Capture the cell that displays the provided text and extract its (X, Y) central coordinate. 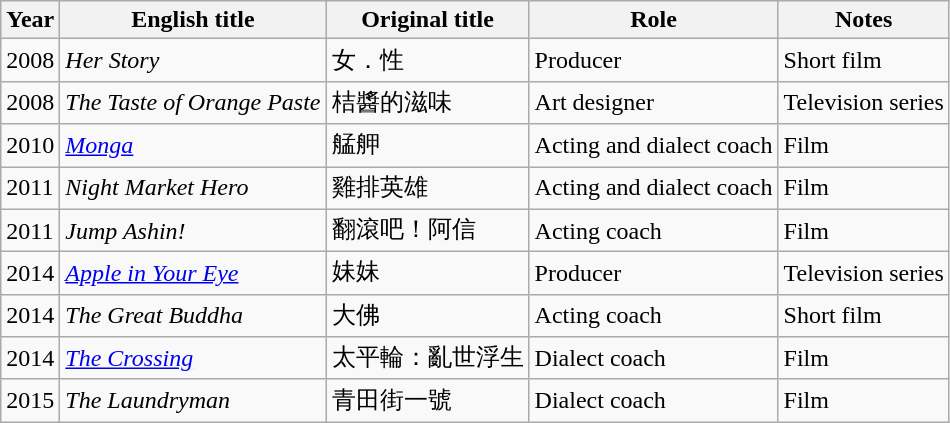
妹妹 (428, 274)
English title (193, 20)
Notes (864, 20)
Her Story (193, 60)
艋舺 (428, 146)
翻滾吧！阿信 (428, 230)
Art designer (654, 102)
2010 (30, 146)
雞排英雄 (428, 188)
Role (654, 20)
Apple in Your Eye (193, 274)
Night Market Hero (193, 188)
Jump Ashin! (193, 230)
青田街一號 (428, 400)
The Great Buddha (193, 316)
The Laundryman (193, 400)
Original title (428, 20)
Year (30, 20)
The Taste of Orange Paste (193, 102)
太平輪：亂世浮生 (428, 358)
The Crossing (193, 358)
桔醬的滋味 (428, 102)
大佛 (428, 316)
2015 (30, 400)
女．性 (428, 60)
Monga (193, 146)
